Return the (X, Y) coordinate for the center point of the cell that contains the specified text.  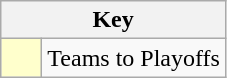
Teams to Playoffs (134, 58)
Key (114, 20)
